From the cell containing the given text, extract its center point as [x, y] coordinate. 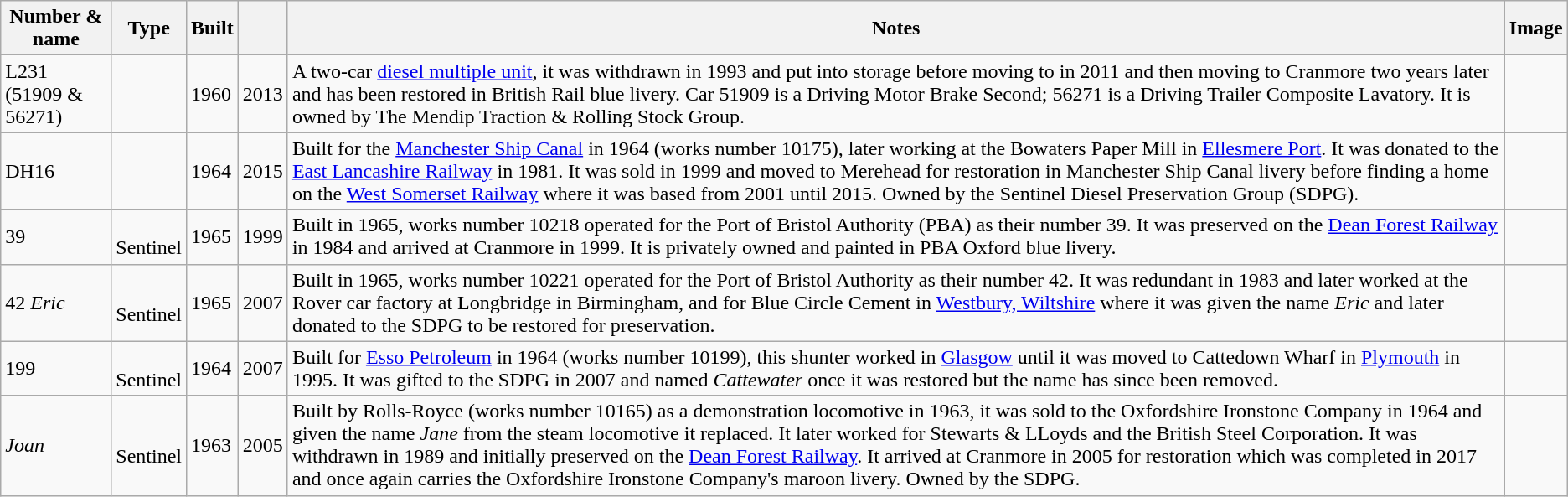
Type [149, 28]
2015 [263, 171]
L231 (51909 & 56271) [56, 94]
1963 [213, 446]
1999 [263, 236]
1960 [213, 94]
Notes [896, 28]
199 [56, 369]
Image [1536, 28]
2013 [263, 94]
2005 [263, 446]
Joan [56, 446]
39 [56, 236]
DH16 [56, 171]
Number & name [56, 28]
42 Eric [56, 303]
Built [213, 28]
